Find where the given text appears and provide that cell's center as (X, Y) coordinate. 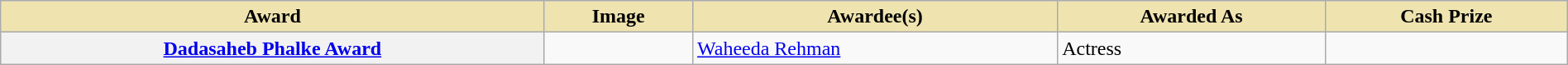
Awarded As (1192, 17)
Actress (1192, 48)
Waheeda Rehman (875, 48)
Cash Prize (1446, 17)
Dadasaheb Phalke Award (273, 48)
Awardee(s) (875, 17)
Award (273, 17)
Image (619, 17)
